Pinpoint the cell where the given text exists, returning its [x, y] midpoint coordinate. 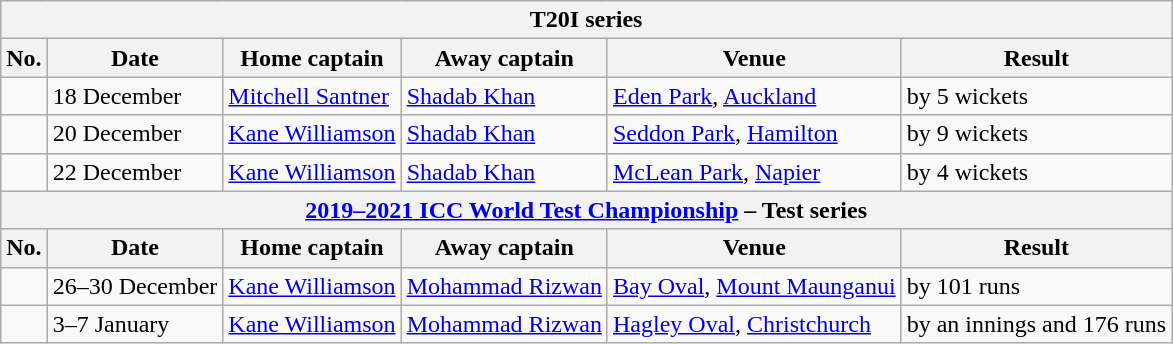
18 December [135, 96]
Eden Park, Auckland [754, 96]
by 9 wickets [1036, 134]
2019–2021 ICC World Test Championship – Test series [586, 210]
3–7 January [135, 324]
26–30 December [135, 286]
Seddon Park, Hamilton [754, 134]
22 December [135, 172]
Hagley Oval, Christchurch [754, 324]
by 101 runs [1036, 286]
T20I series [586, 20]
Bay Oval, Mount Maunganui [754, 286]
by 4 wickets [1036, 172]
McLean Park, Napier [754, 172]
Mitchell Santner [312, 96]
by an innings and 176 runs [1036, 324]
20 December [135, 134]
by 5 wickets [1036, 96]
